Find where the given text appears and provide that cell's center as [X, Y] coordinate. 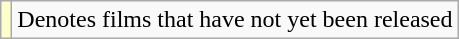
Denotes films that have not yet been released [235, 20]
